Determine the (X, Y) coordinate at the center of the cell enclosing the given text.  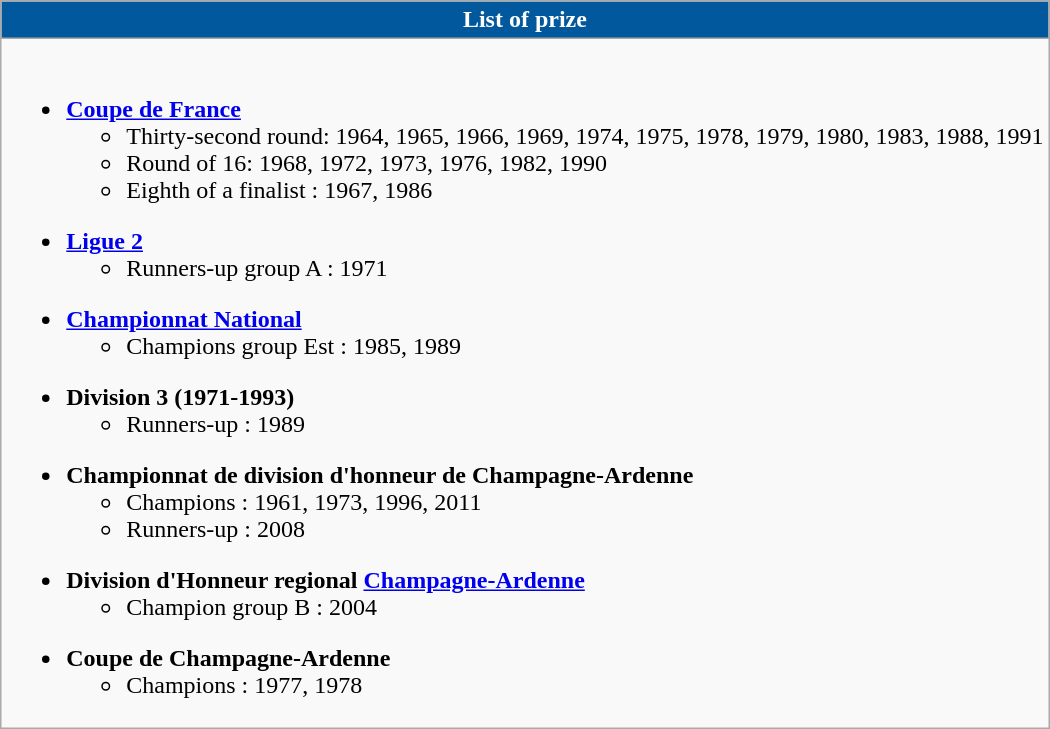
List of prize (525, 20)
